Capture the cell that displays the provided text and extract its (X, Y) central coordinate. 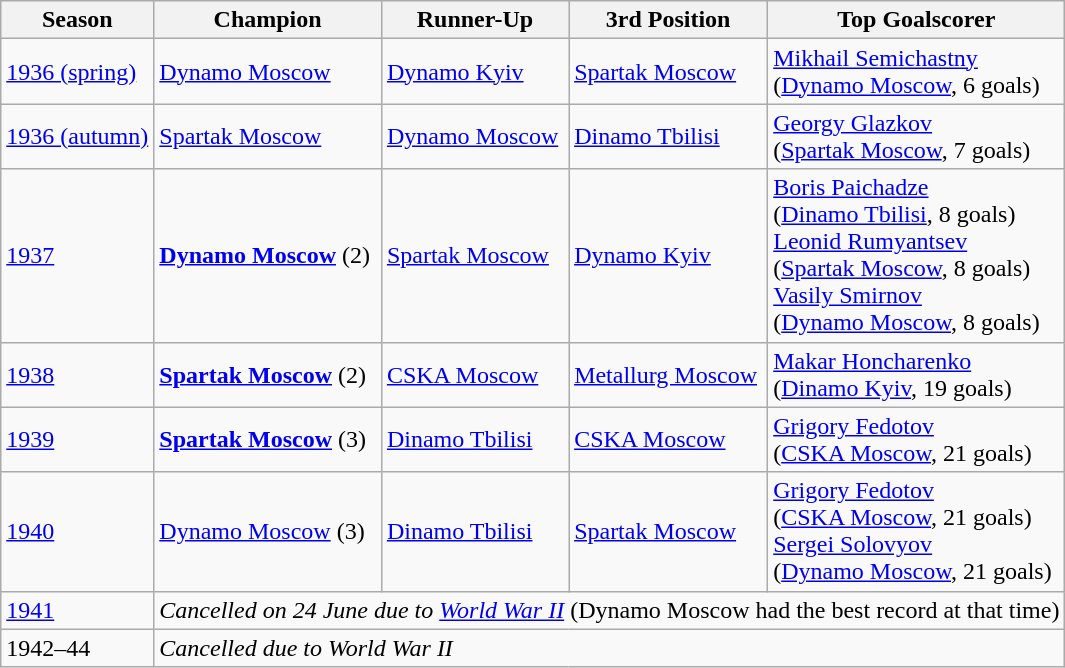
Season (78, 20)
Top Goalscorer (916, 20)
Mikhail Semichastny(Dynamo Moscow, 6 goals) (916, 72)
1936 (spring) (78, 72)
Dynamo Moscow (2) (268, 256)
Grigory Fedotov(CSKA Moscow, 21 goals)Sergei Solovyov(Dynamo Moscow, 21 goals) (916, 532)
1940 (78, 532)
Makar Honcharenko(Dinamo Kyiv, 19 goals) (916, 374)
Spartak Moscow (3) (268, 440)
1938 (78, 374)
1937 (78, 256)
Grigory Fedotov(CSKA Moscow, 21 goals) (916, 440)
Georgy Glazkov(Spartak Moscow, 7 goals) (916, 136)
Runner-Up (474, 20)
1936 (autumn) (78, 136)
Cancelled due to World War II (610, 648)
Metallurg Moscow (668, 374)
Dynamo Moscow (3) (268, 532)
Cancelled on 24 June due to World War II (Dynamo Moscow had the best record at that time) (610, 610)
3rd Position (668, 20)
Spartak Moscow (2) (268, 374)
1942–44 (78, 648)
Champion (268, 20)
1939 (78, 440)
Boris Paichadze(Dinamo Tbilisi, 8 goals)Leonid Rumyantsev(Spartak Moscow, 8 goals)Vasily Smirnov(Dynamo Moscow, 8 goals) (916, 256)
1941 (78, 610)
